Identify which cell holds the provided text, then report its (X, Y) central coordinate. 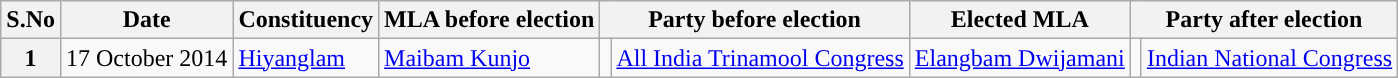
S.No (31, 20)
Elected MLA (1020, 20)
Constituency (306, 20)
Elangbam Dwijamani (1020, 58)
Hiyanglam (306, 58)
17 October 2014 (146, 58)
MLA before election (490, 20)
Maibam Kunjo (490, 58)
All India Trinamool Congress (760, 58)
Indian National Congress (1269, 58)
Date (146, 20)
Party before election (754, 20)
1 (31, 58)
Party after election (1264, 20)
